Search for the cell housing the specified text and yield its [X, Y] center coordinate. 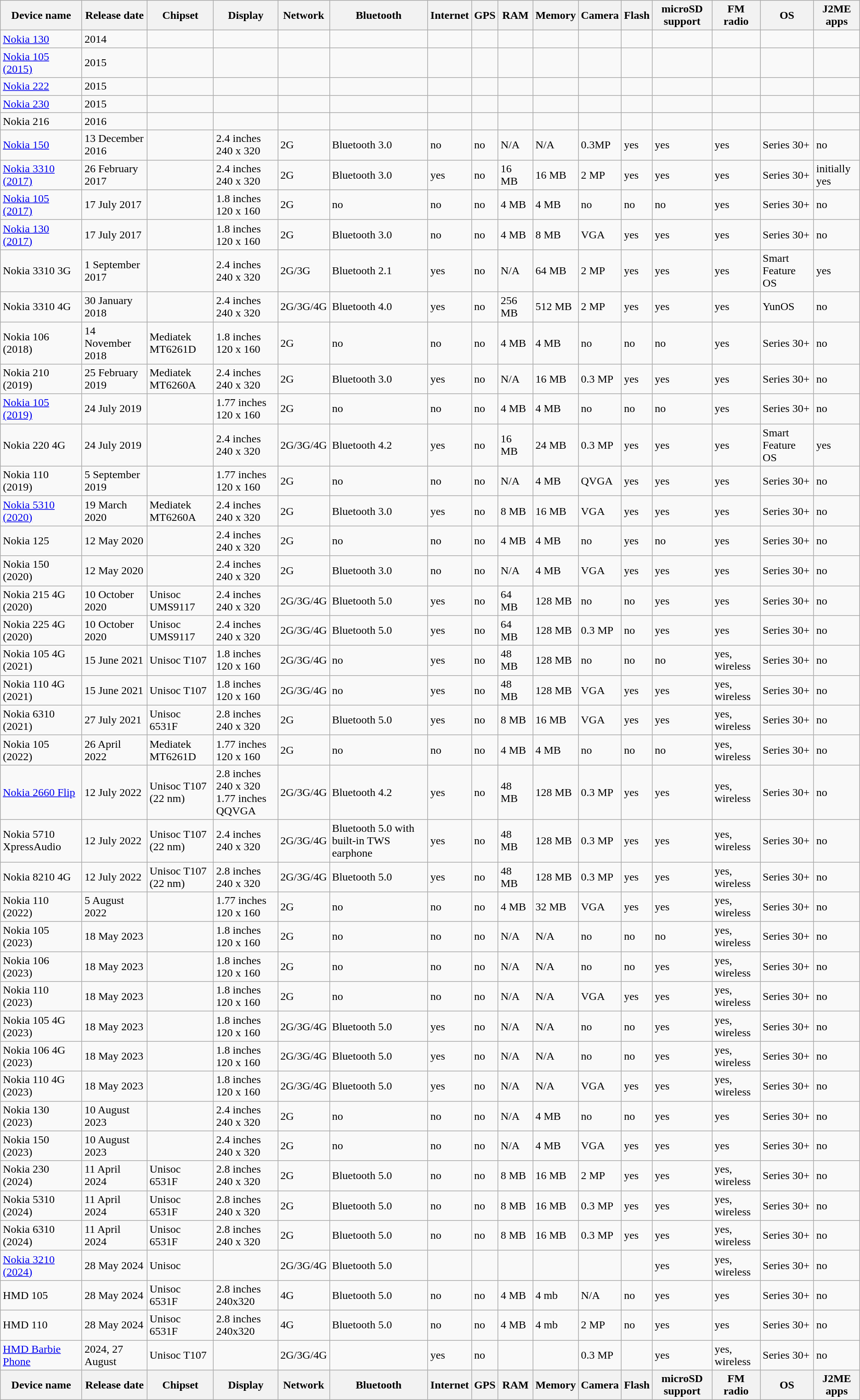
Nokia 150 (2023) [41, 1146]
Nokia 5310 (2024) [41, 1205]
Nokia 3310 4G [41, 307]
Nokia 110 4G (2021) [41, 690]
Nokia 5710 XpressAudio [41, 841]
Nokia 130 [41, 39]
HMD 110 [41, 1325]
Bluetooth 2.1 [379, 271]
Nokia 3310 (2017) [41, 175]
2016 [114, 121]
initially yes [837, 175]
30 January 2018 [114, 307]
Nokia 5310 (2020) [41, 511]
Nokia 106 4G (2023) [41, 1056]
14 November 2018 [114, 343]
QVGA [600, 481]
Nokia 210 (2019) [41, 379]
Nokia 110 4G (2023) [41, 1086]
5 September 2019 [114, 481]
Nokia 110 (2022) [41, 907]
32 MB [556, 907]
13 December 2016 [114, 145]
Nokia 150 [41, 145]
256 MB [515, 307]
Nokia 225 4G (2020) [41, 630]
1 September 2017 [114, 271]
2024, 27 August [114, 1355]
Nokia 106 (2023) [41, 966]
Nokia 222 [41, 86]
5 August 2022 [114, 907]
25 February 2019 [114, 379]
HMD 105 [41, 1295]
2.8 inches 240 x 3201.77 inches QQVGA [246, 792]
Nokia 110 (2019) [41, 481]
Nokia 105 (2023) [41, 937]
Nokia 110 (2023) [41, 997]
Nokia 125 [41, 541]
YunOS [787, 307]
26 February 2017 [114, 175]
Nokia 230 (2024) [41, 1176]
Nokia 2660 Flip [41, 792]
Nokia 105 4G (2021) [41, 660]
Nokia 105 4G (2023) [41, 1026]
Nokia 6310 (2024) [41, 1236]
Nokia 106 (2018) [41, 343]
Nokia 130 (2017) [41, 234]
2G/3G [304, 271]
Nokia 3310 3G [41, 271]
Nokia 6310 (2021) [41, 720]
Nokia 230 [41, 104]
Nokia 150 (2020) [41, 570]
HMD Barbie Phone [41, 1355]
Unisoc [180, 1265]
19 March 2020 [114, 511]
26 April 2022 [114, 750]
Nokia 105 (2017) [41, 205]
Nokia 3210 (2024) [41, 1265]
Nokia 105 (2015) [41, 62]
Nokia 130 (2023) [41, 1116]
Nokia 105 (2019) [41, 409]
Nokia 215 4G (2020) [41, 601]
2014 [114, 39]
Nokia 8210 4G [41, 876]
512 MB [556, 307]
Bluetooth 5.0 with built-in TWS earphone [379, 841]
Nokia 105 (2022) [41, 750]
Bluetooth 4.0 [379, 307]
27 July 2021 [114, 720]
24 MB [556, 445]
Nokia 220 4G [41, 445]
Nokia 216 [41, 121]
0.3MP [600, 145]
